Scan for the cell matching the given text and deliver its (x, y) coordinate at center. 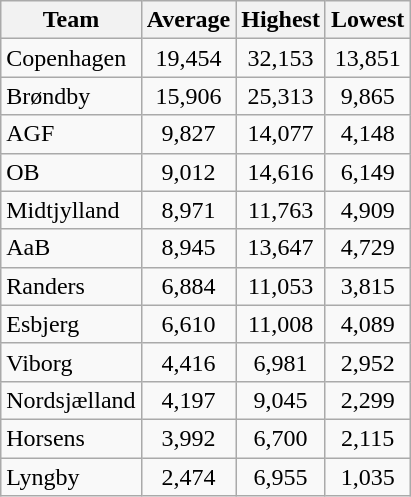
Lyngby (71, 477)
Brøndby (71, 96)
6,149 (367, 172)
25,313 (281, 96)
8,971 (188, 210)
4,729 (367, 248)
3,992 (188, 438)
2,952 (367, 362)
6,981 (281, 362)
11,763 (281, 210)
8,945 (188, 248)
Horsens (71, 438)
3,815 (367, 286)
OB (71, 172)
2,299 (367, 400)
6,700 (281, 438)
1,035 (367, 477)
4,089 (367, 324)
11,053 (281, 286)
AGF (71, 134)
Randers (71, 286)
9,045 (281, 400)
13,851 (367, 58)
11,008 (281, 324)
Nordsjælland (71, 400)
4,148 (367, 134)
14,616 (281, 172)
2,115 (367, 438)
19,454 (188, 58)
Team (71, 20)
9,865 (367, 96)
13,647 (281, 248)
Lowest (367, 20)
2,474 (188, 477)
4,416 (188, 362)
6,884 (188, 286)
6,610 (188, 324)
Esbjerg (71, 324)
14,077 (281, 134)
4,909 (367, 210)
9,827 (188, 134)
Midtjylland (71, 210)
15,906 (188, 96)
9,012 (188, 172)
32,153 (281, 58)
6,955 (281, 477)
AaB (71, 248)
Viborg (71, 362)
Highest (281, 20)
Average (188, 20)
4,197 (188, 400)
Copenhagen (71, 58)
